From the cell containing the given text, extract its center point as [x, y] coordinate. 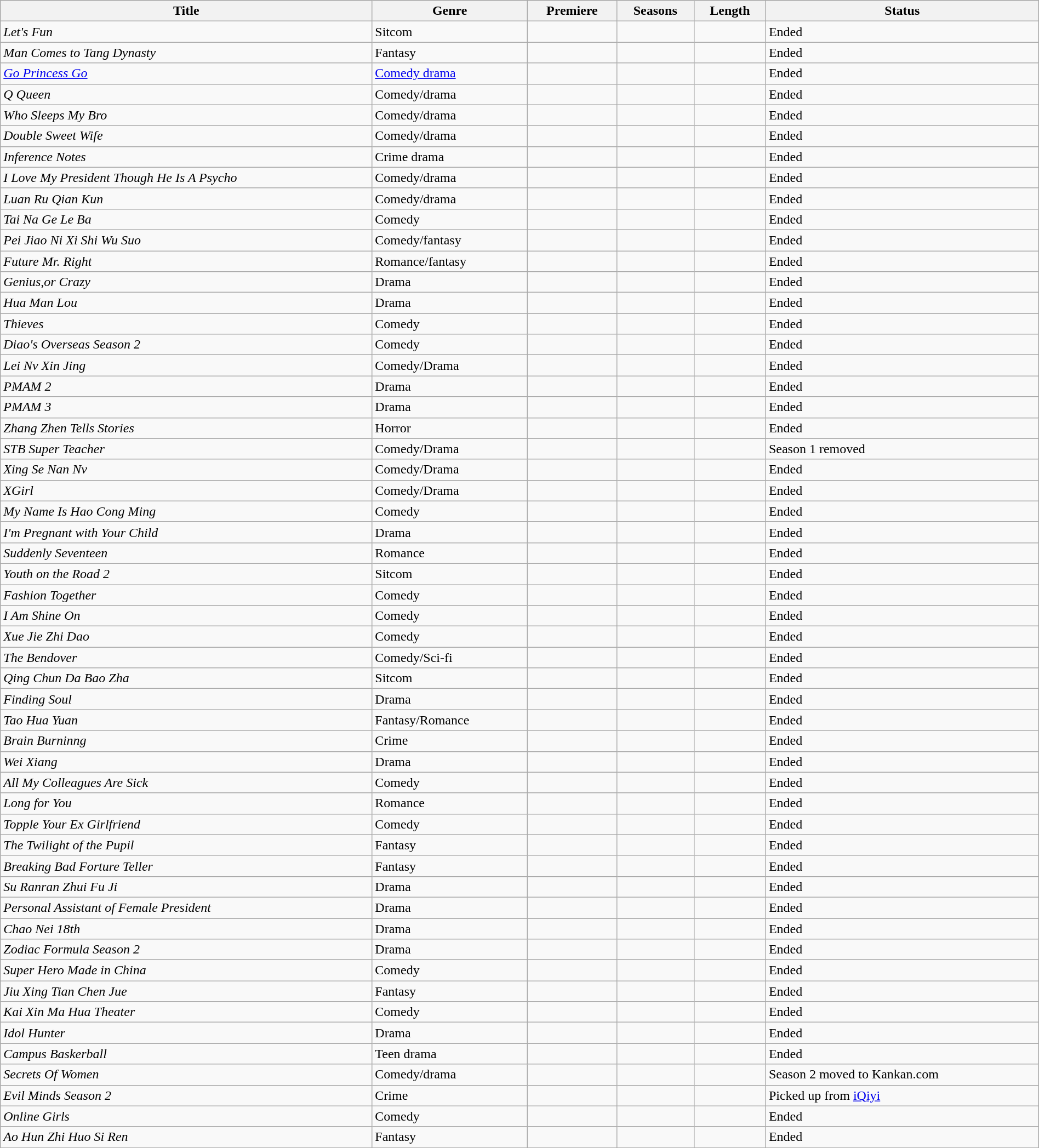
I Love My President Though He Is A Psycho [186, 178]
Chao Nei 18th [186, 929]
Fantasy/Romance [450, 720]
Xue Jie Zhi Dao [186, 637]
XGirl [186, 490]
STB Super Teacher [186, 449]
Secrets Of Women [186, 1075]
Season 2 moved to Kankan.com [902, 1075]
Evil Minds Season 2 [186, 1095]
Suddenly Seventeen [186, 553]
Tai Na Ge Le Ba [186, 219]
I Am Shine On [186, 616]
Crime drama [450, 157]
Premiere [572, 11]
Youth on the Road 2 [186, 574]
Inference Notes [186, 157]
Length [730, 11]
Ao Hun Zhi Huo Si Ren [186, 1137]
Online Girls [186, 1116]
Picked up from iQiyi [902, 1095]
Fashion Together [186, 595]
Qing Chun Da Bao Zha [186, 678]
Status [902, 11]
Season 1 removed [902, 449]
Seasons [655, 11]
Brain Burninng [186, 741]
Horror [450, 428]
Su Ranran Zhui Fu Ji [186, 887]
Who Sleeps My Bro [186, 115]
Go Princess Go [186, 73]
My Name Is Hao Cong Ming [186, 511]
Xing Se Nan Nv [186, 470]
PMAM 2 [186, 386]
Genius,or Crazy [186, 282]
Diao's Overseas Season 2 [186, 345]
All My Colleagues Are Sick [186, 783]
Lei Nv Xin Jing [186, 365]
Future Mr. Right [186, 261]
PMAM 3 [186, 407]
Man Comes to Tang Dynasty [186, 53]
Jiu Xing Tian Chen Jue [186, 991]
Tao Hua Yuan [186, 720]
Teen drama [450, 1054]
Breaking Bad Forture Teller [186, 866]
Q Queen [186, 94]
Topple Your Ex Girlfriend [186, 824]
Hua Man Lou [186, 303]
Romance/fantasy [450, 261]
Wei Xiang [186, 762]
I'm Pregnant with Your Child [186, 532]
Zhang Zhen Tells Stories [186, 428]
Thieves [186, 324]
Personal Assistant of Female President [186, 907]
Let's Fun [186, 32]
Zodiac Formula Season 2 [186, 950]
The Bendover [186, 658]
Genre [450, 11]
Luan Ru Qian Kun [186, 198]
Super Hero Made in China [186, 970]
Comedy drama [450, 73]
Title [186, 11]
Pei Jiao Ni Xi Shi Wu Suo [186, 240]
Comedy/fantasy [450, 240]
Campus Baskerball [186, 1054]
Double Sweet Wife [186, 136]
The Twilight of the Pupil [186, 845]
Comedy/Sci-fi [450, 658]
Finding Soul [186, 699]
Kai Xin Ma Hua Theater [186, 1012]
Long for You [186, 803]
Idol Hunter [186, 1033]
